Detect which cell encompasses the target text, then output its (x, y) center coordinate. 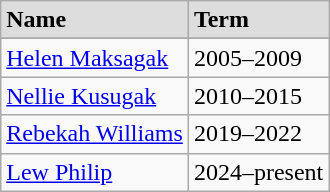
Nellie Kusugak (95, 96)
Helen Maksagak (95, 58)
2019–2022 (258, 134)
2010–2015 (258, 96)
Lew Philip (95, 172)
Term (258, 20)
2024–present (258, 172)
Name (95, 20)
Rebekah Williams (95, 134)
2005–2009 (258, 58)
